Return the (X, Y) coordinate for the center point of the cell that contains the specified text.  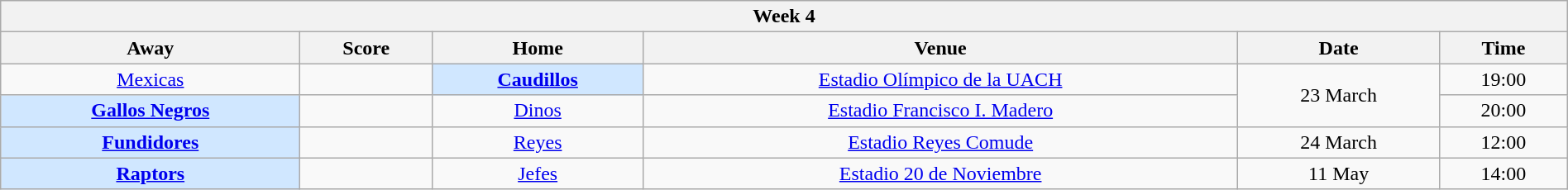
20:00 (1503, 111)
19:00 (1503, 79)
Estadio Reyes Comude (941, 142)
11 May (1339, 173)
14:00 (1503, 173)
Estadio Olímpico de la UACH (941, 79)
Estadio 20 de Noviembre (941, 173)
Venue (941, 48)
Caudillos (538, 79)
Gallos Negros (151, 111)
Mexicas (151, 79)
Away (151, 48)
23 March (1339, 95)
Week 4 (784, 17)
Home (538, 48)
Date (1339, 48)
Dinos (538, 111)
Score (366, 48)
24 March (1339, 142)
12:00 (1503, 142)
Reyes (538, 142)
Raptors (151, 173)
Estadio Francisco I. Madero (941, 111)
Time (1503, 48)
Jefes (538, 173)
Fundidores (151, 142)
